Provide the (x, y) coordinate of the cell's center where the given text is located.  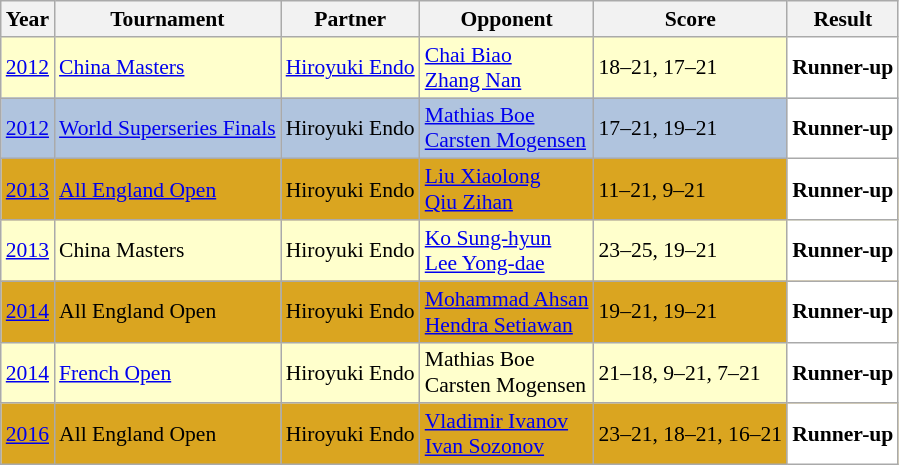
Tournament (168, 19)
21–18, 9–21, 7–21 (691, 372)
Mohammad Ahsan Hendra Setiawan (507, 312)
19–21, 19–21 (691, 312)
2016 (28, 434)
23–25, 19–21 (691, 250)
11–21, 9–21 (691, 190)
Partner (350, 19)
18–21, 17–21 (691, 68)
Vladimir Ivanov Ivan Sozonov (507, 434)
Chai Biao Zhang Nan (507, 68)
Result (842, 19)
23–21, 18–21, 16–21 (691, 434)
17–21, 19–21 (691, 128)
Year (28, 19)
Score (691, 19)
Liu Xiaolong Qiu Zihan (507, 190)
World Superseries Finals (168, 128)
Opponent (507, 19)
French Open (168, 372)
Ko Sung-hyun Lee Yong-dae (507, 250)
